From the cell containing the given text, extract its center point as (X, Y) coordinate. 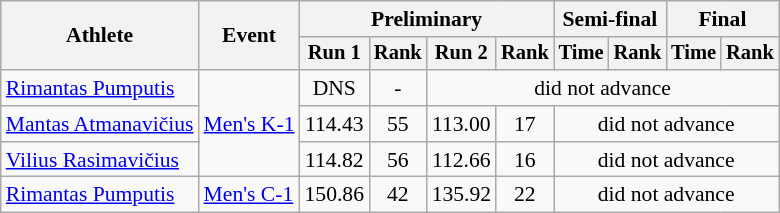
Preliminary (427, 19)
Men's K-1 (250, 124)
DNS (334, 88)
Event (250, 36)
Run 2 (462, 54)
42 (398, 195)
22 (525, 195)
114.43 (334, 124)
150.86 (334, 195)
17 (525, 124)
16 (525, 160)
113.00 (462, 124)
Mantas Atmanavičius (100, 124)
56 (398, 160)
Vilius Rasimavičius (100, 160)
Men's C-1 (250, 195)
55 (398, 124)
Semi-final (610, 19)
135.92 (462, 195)
114.82 (334, 160)
- (398, 88)
Athlete (100, 36)
Run 1 (334, 54)
Final (722, 19)
112.66 (462, 160)
